Determine the [X, Y] coordinate at the center of the cell enclosing the given text.  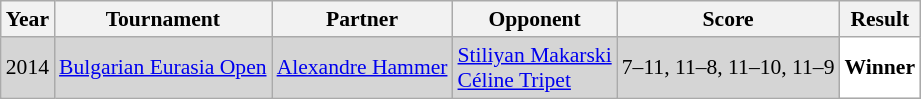
Result [880, 19]
Tournament [163, 19]
Alexandre Hammer [362, 68]
Score [728, 19]
7–11, 11–8, 11–10, 11–9 [728, 68]
Partner [362, 19]
Stiliyan Makarski Céline Tripet [535, 68]
Winner [880, 68]
Bulgarian Eurasia Open [163, 68]
Opponent [535, 19]
Year [28, 19]
2014 [28, 68]
